Identify which cell holds the provided text, then report its (x, y) central coordinate. 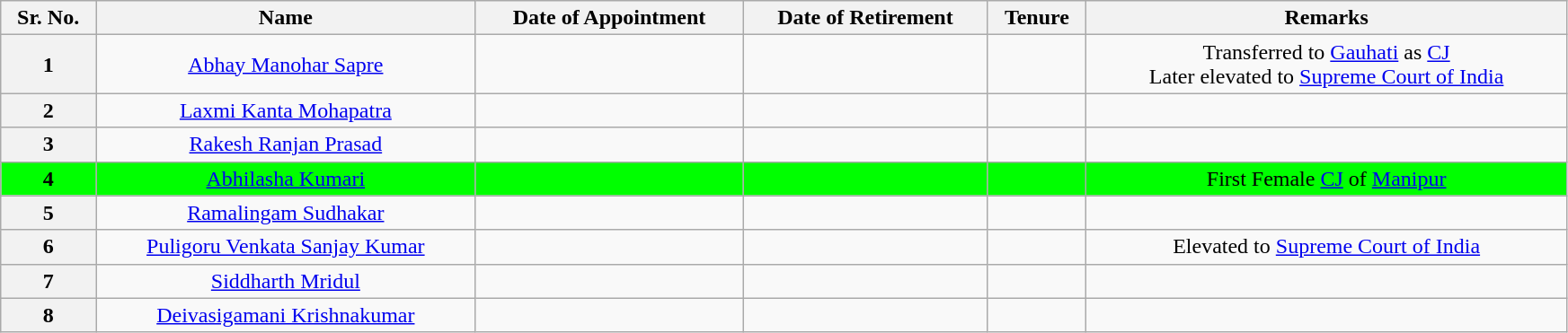
4 (49, 179)
2 (49, 110)
Date of Appointment (609, 18)
Abhay Manohar Sapre (286, 65)
Remarks (1326, 18)
7 (49, 281)
5 (49, 213)
Name (286, 18)
Transferred to Gauhati as CJ Later elevated to Supreme Court of India (1326, 65)
8 (49, 315)
Sr. No. (49, 18)
First Female CJ of Manipur (1326, 179)
Abhilasha Kumari (286, 179)
Siddharth Mridul (286, 281)
6 (49, 247)
Rakesh Ranjan Prasad (286, 145)
Puligoru Venkata Sanjay Kumar (286, 247)
Laxmi Kanta Mohapatra (286, 110)
Ramalingam Sudhakar (286, 213)
Tenure (1037, 18)
1 (49, 65)
3 (49, 145)
Deivasigamani Krishnakumar (286, 315)
Date of Retirement (865, 18)
Elevated to Supreme Court of India (1326, 247)
